Extract the [x, y] coordinate from the center of the cell holding the provided text.  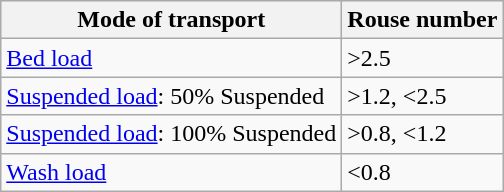
Mode of transport [172, 20]
<0.8 [422, 172]
Suspended load: 50% Suspended [172, 96]
Wash load [172, 172]
>0.8, <1.2 [422, 134]
>1.2, <2.5 [422, 96]
>2.5 [422, 58]
Bed load [172, 58]
Rouse number [422, 20]
Suspended load: 100% Suspended [172, 134]
